From the cell containing the given text, extract its center point as (x, y) coordinate. 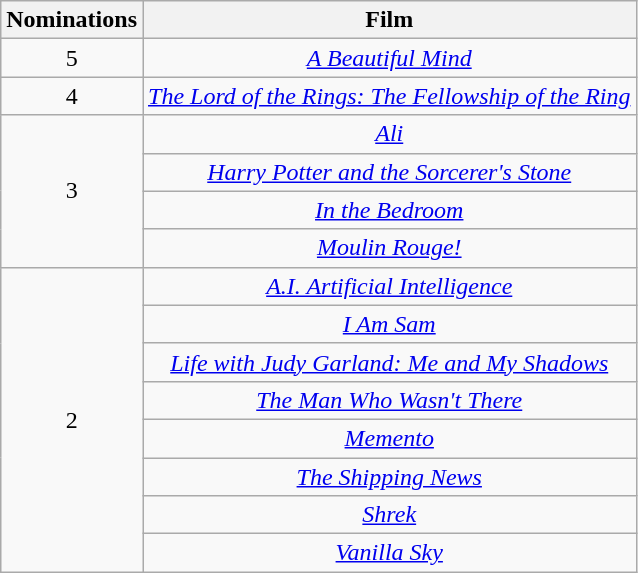
Life with Judy Garland: Me and My Shadows (389, 362)
Shrek (389, 515)
I Am Sam (389, 324)
3 (72, 191)
2 (72, 419)
4 (72, 96)
Memento (389, 438)
5 (72, 58)
In the Bedroom (389, 210)
Nominations (72, 20)
The Lord of the Rings: The Fellowship of the Ring (389, 96)
Vanilla Sky (389, 553)
Moulin Rouge! (389, 248)
Film (389, 20)
A Beautiful Mind (389, 58)
The Shipping News (389, 477)
A.I. Artificial Intelligence (389, 286)
The Man Who Wasn't There (389, 400)
Harry Potter and the Sorcerer's Stone (389, 172)
Ali (389, 134)
